Search for the cell housing the specified text and yield its (X, Y) center coordinate. 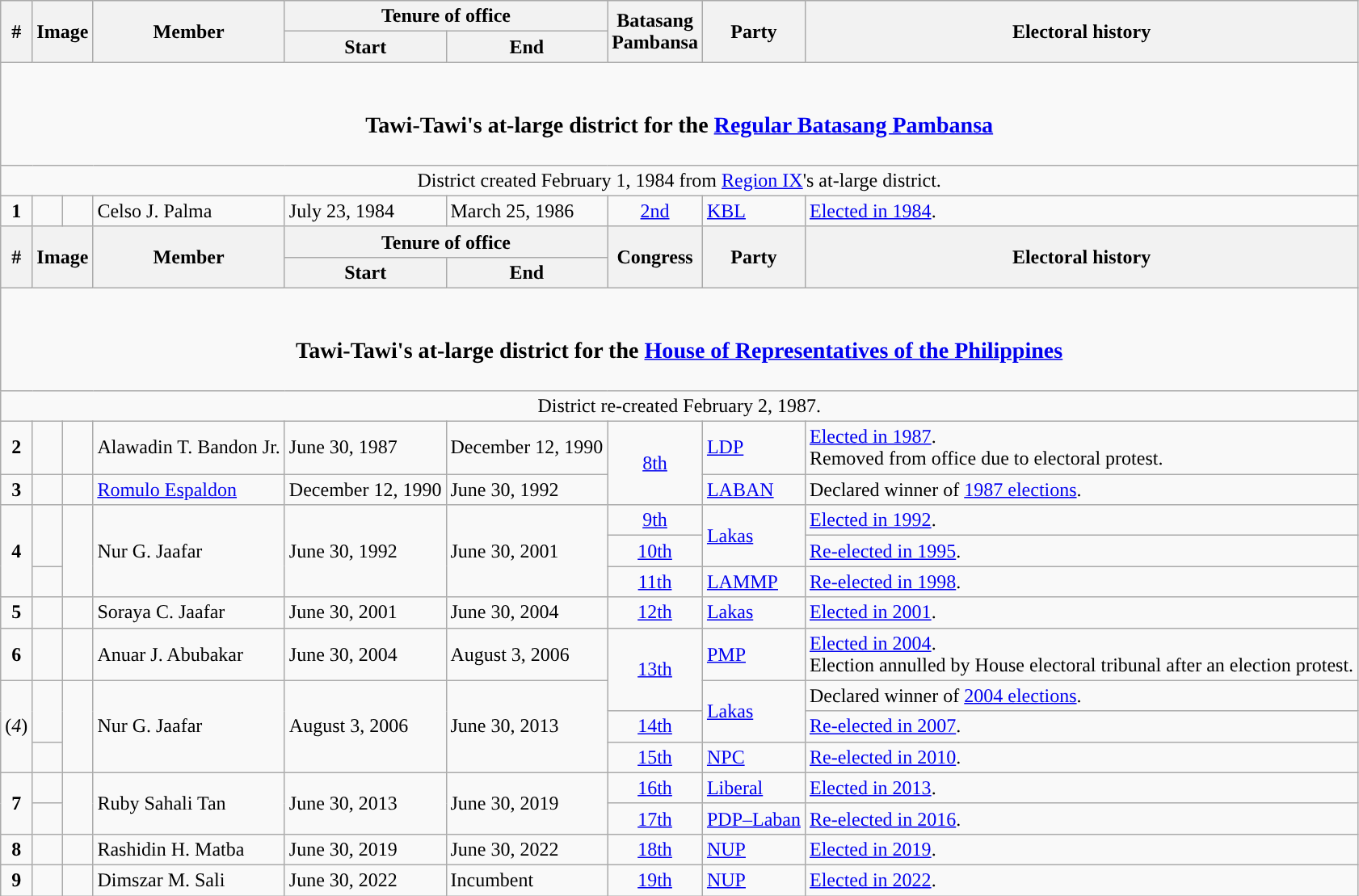
13th (655, 669)
Re-elected in 2007. (1081, 726)
9 (16, 880)
11th (655, 582)
LABAN (753, 490)
10th (655, 551)
Declared winner of 2004 elections. (1081, 696)
2nd (655, 211)
LDP (753, 448)
June 30, 1987 (365, 448)
Elected in 2001. (1081, 612)
Liberal (753, 788)
Elected in 1984. (1081, 211)
Dimszar M. Sali (189, 880)
15th (655, 757)
Elected in 2004.Election annulled by House electoral tribunal after an election protest. (1081, 654)
Tawi-Tawi's at-large district for the House of Representatives of the Philippines (679, 339)
6 (16, 654)
LAMMP (753, 582)
District created February 1, 1984 from Region IX's at-large district. (679, 180)
19th (655, 880)
8th (655, 464)
17th (655, 818)
Rashidin H. Matba (189, 849)
3 (16, 490)
4 (16, 551)
Anuar J. Abubakar (189, 654)
9th (655, 520)
8 (16, 849)
Elected in 2013. (1081, 788)
Romulo Espaldon (189, 490)
PDP–Laban (753, 818)
Re-elected in 2010. (1081, 757)
March 25, 1986 (527, 211)
Incumbent (527, 880)
July 23, 1984 (365, 211)
12th (655, 612)
Congress (655, 257)
Elected in 1992. (1081, 520)
Tawi-Tawi's at-large district for the Regular Batasang Pambansa (679, 113)
Re-elected in 1998. (1081, 582)
18th (655, 849)
Soraya C. Jaafar (189, 612)
KBL (753, 211)
1 (16, 211)
14th (655, 726)
(4) (16, 726)
District re-created February 2, 1987. (679, 406)
Elected in 2019. (1081, 849)
7 (16, 803)
BatasangPambansa (655, 32)
Re-elected in 1995. (1081, 551)
Alawadin T. Bandon Jr. (189, 448)
Ruby Sahali Tan (189, 803)
Elected in 1987.Removed from office due to electoral protest. (1081, 448)
5 (16, 612)
Re-elected in 2016. (1081, 818)
16th (655, 788)
NPC (753, 757)
Elected in 2022. (1081, 880)
2 (16, 448)
Declared winner of 1987 elections. (1081, 490)
Celso J. Palma (189, 211)
PMP (753, 654)
